From the cell containing the given text, extract its center point as [x, y] coordinate. 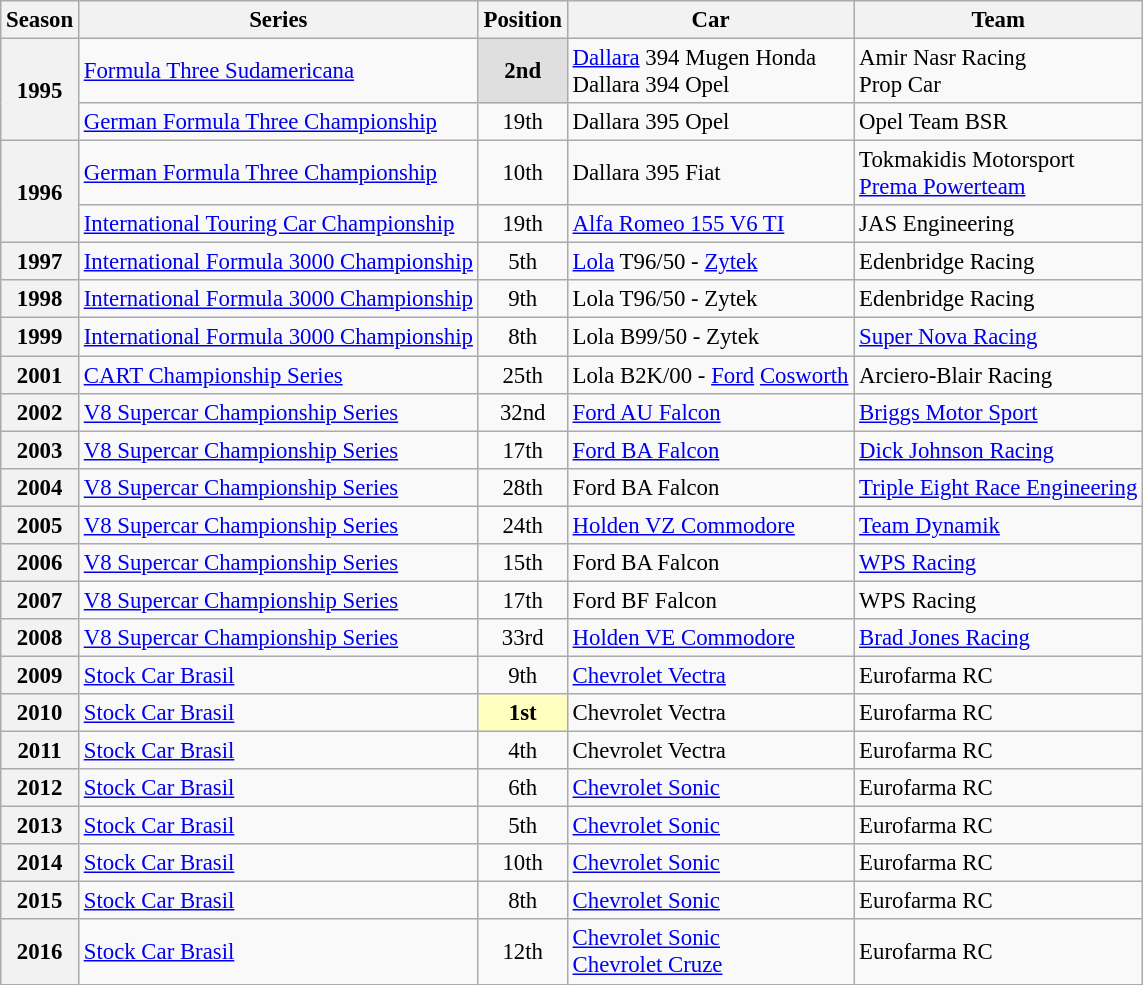
2015 [40, 901]
Car [710, 20]
Series [278, 20]
Position [522, 20]
2010 [40, 713]
1998 [40, 299]
Triple Eight Race Engineering [998, 487]
1997 [40, 262]
Dallara 394 Mugen HondaDallara 394 Opel [710, 72]
Briggs Motor Sport [998, 412]
2016 [40, 952]
Lola B99/50 - Zytek [710, 337]
33rd [522, 638]
2013 [40, 826]
25th [522, 375]
Team [998, 20]
Dick Johnson Racing [998, 450]
Brad Jones Racing [998, 638]
Opel Team BSR [998, 122]
Arciero-Blair Racing [998, 375]
Dallara 395 Opel [710, 122]
2012 [40, 788]
1st [522, 713]
1995 [40, 90]
CART Championship Series [278, 375]
2008 [40, 638]
2001 [40, 375]
Formula Three Sudamericana [278, 72]
Ford AU Falcon [710, 412]
2014 [40, 863]
2002 [40, 412]
12th [522, 952]
Team Dynamik [998, 525]
Holden VE Commodore [710, 638]
JAS Engineering [998, 224]
1996 [40, 192]
International Touring Car Championship [278, 224]
2003 [40, 450]
2007 [40, 600]
Chevrolet SonicChevrolet Cruze [710, 952]
15th [522, 563]
2nd [522, 72]
2006 [40, 563]
Ford BF Falcon [710, 600]
1999 [40, 337]
Season [40, 20]
28th [522, 487]
Holden VZ Commodore [710, 525]
6th [522, 788]
2011 [40, 751]
2005 [40, 525]
2004 [40, 487]
24th [522, 525]
2009 [40, 675]
Super Nova Racing [998, 337]
Tokmakidis MotorsportPrema Powerteam [998, 174]
Amir Nasr Racing Prop Car [998, 72]
Alfa Romeo 155 V6 TI [710, 224]
Dallara 395 Fiat [710, 174]
32nd [522, 412]
Lola B2K/00 - Ford Cosworth [710, 375]
4th [522, 751]
